Locate the cell with the specified text and output its (x, y) center coordinate. 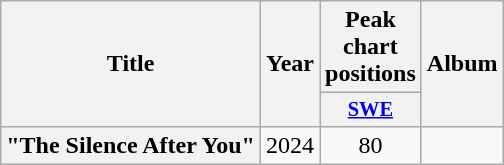
2024 (290, 145)
Peak chart positions (371, 47)
Album (462, 64)
Year (290, 64)
80 (371, 145)
Title (131, 64)
SWE (371, 110)
"The Silence After You" (131, 145)
